Return [X, Y] of the center of cell containing provided text 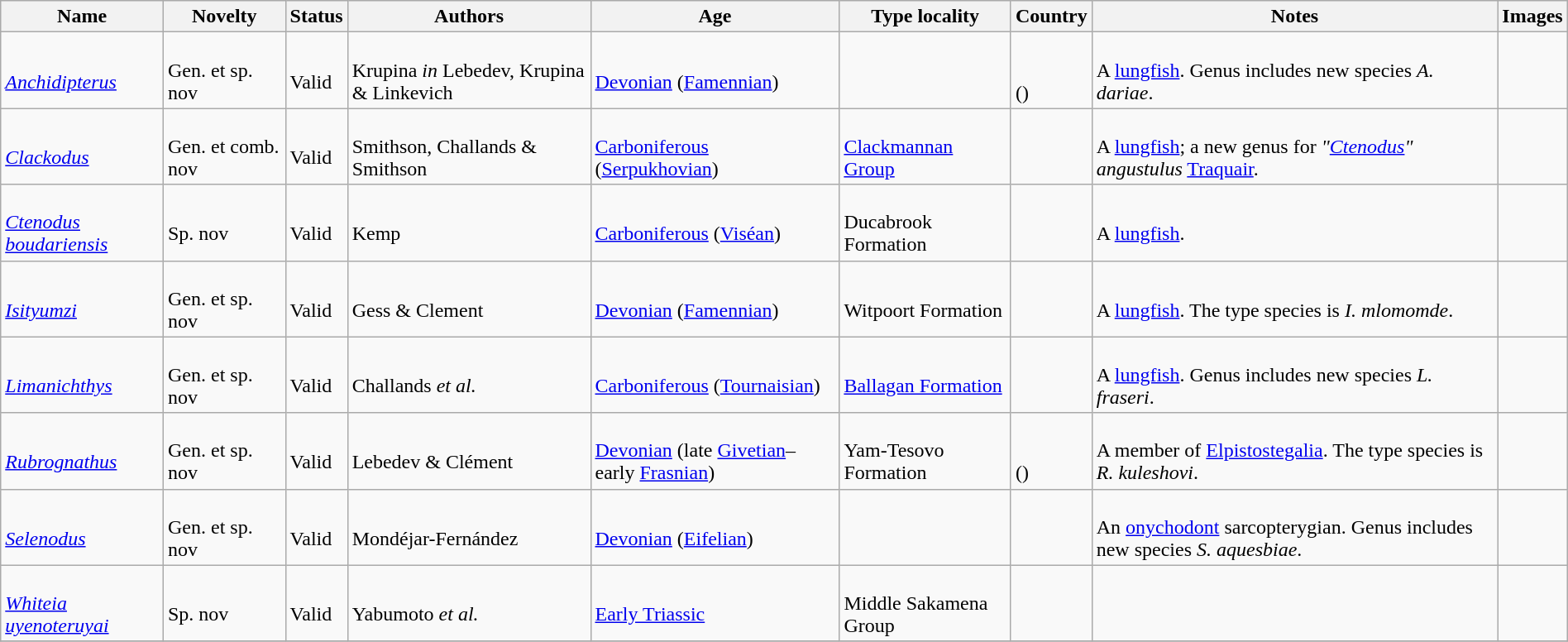
Lebedev & Clément [469, 451]
Carboniferous (Viséan) [715, 223]
Images [1532, 17]
Age [715, 17]
Whiteia uyenoteruyai [83, 603]
Yabumoto et al. [469, 603]
A lungfish. Genus includes new species L. fraseri. [1295, 375]
A lungfish. The type species is I. mlomomde. [1295, 299]
Novelty [224, 17]
A member of Elpistostegalia. The type species is R. kuleshovi. [1295, 451]
Middle Sakamena Group [925, 603]
Carboniferous (Serpukhovian) [715, 146]
Rubrognathus [83, 451]
Clackodus [83, 146]
Ballagan Formation [925, 375]
Yam-Tesovo Formation [925, 451]
A lungfish; a new genus for "Ctenodus" angustulus Traquair. [1295, 146]
Witpoort Formation [925, 299]
Status [316, 17]
Name [83, 17]
Ducabrook Formation [925, 223]
Devonian (Eifelian) [715, 527]
An onychodont sarcopterygian. Genus includes new species S. aquesbiae. [1295, 527]
Type locality [925, 17]
Isityumzi [83, 299]
Krupina in Lebedev, Krupina & Linkevich [469, 70]
Ctenodus boudariensis [83, 223]
Carboniferous (Tournaisian) [715, 375]
Challands et al. [469, 375]
Selenodus [83, 527]
Devonian (late Givetian–early Frasnian) [715, 451]
A lungfish. [1295, 223]
Smithson, Challands & Smithson [469, 146]
Mondéjar-Fernández [469, 527]
Gess & Clement [469, 299]
Anchidipterus [83, 70]
Country [1051, 17]
Limanichthys [83, 375]
Clackmannan Group [925, 146]
Authors [469, 17]
Notes [1295, 17]
Gen. et comb. nov [224, 146]
Early Triassic [715, 603]
Kemp [469, 223]
A lungfish. Genus includes new species A. dariae. [1295, 70]
